From the cell containing the given text, extract its center point as [x, y] coordinate. 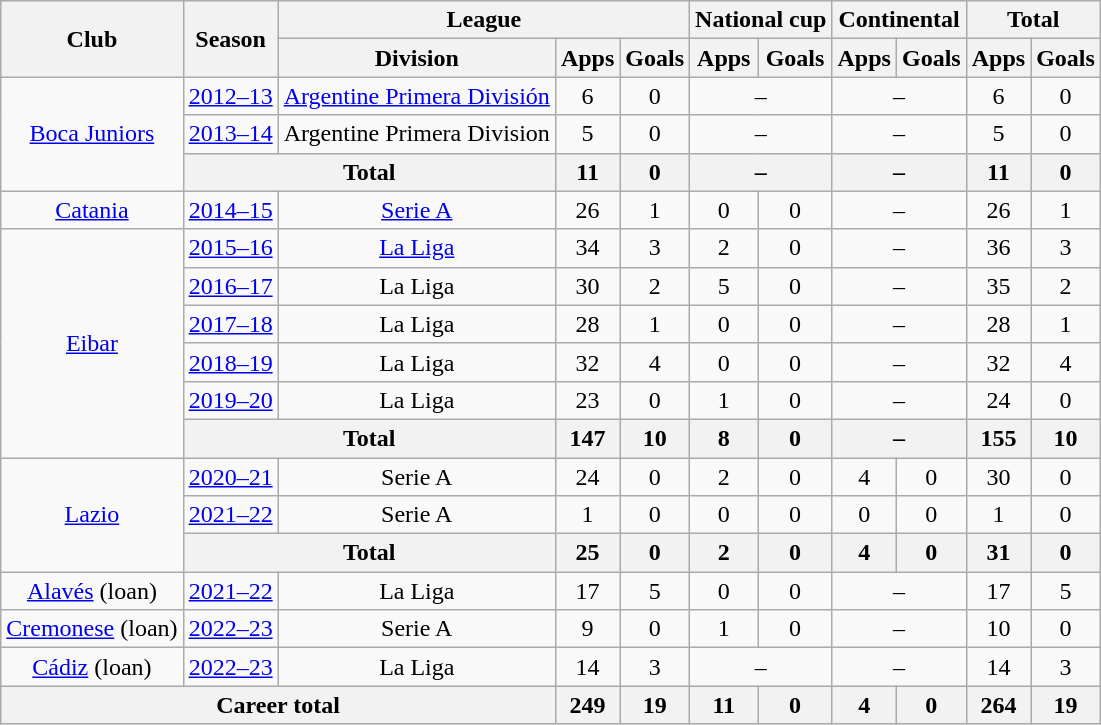
8 [724, 438]
2013–14 [230, 134]
25 [587, 553]
Boca Juniors [92, 134]
National cup [761, 20]
34 [587, 248]
2019–20 [230, 400]
Season [230, 39]
2017–18 [230, 324]
2018–19 [230, 362]
2020–21 [230, 477]
Career total [278, 705]
Alavés (loan) [92, 591]
35 [998, 286]
Continental [899, 20]
2012–13 [230, 96]
Club [92, 39]
147 [587, 438]
155 [998, 438]
31 [998, 553]
Division [416, 58]
Argentine Primera División [416, 96]
36 [998, 248]
Lazio [92, 515]
Catania [92, 210]
Eibar [92, 343]
2015–16 [230, 248]
2014–15 [230, 210]
249 [587, 705]
Argentine Primera Division [416, 134]
264 [998, 705]
9 [587, 629]
23 [587, 400]
Cádiz (loan) [92, 667]
2016–17 [230, 286]
League [484, 20]
Cremonese (loan) [92, 629]
